Provide the [x, y] coordinate of the cell's center where the given text is located.  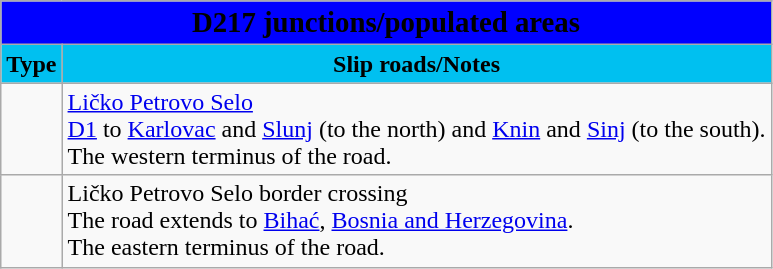
Type [32, 64]
Ličko Petrovo Selo border crossingThe road extends to Bihać, Bosnia and Herzegovina.The eastern terminus of the road. [416, 221]
Slip roads/Notes [416, 64]
Ličko Petrovo Selo D1 to Karlovac and Slunj (to the north) and Knin and Sinj (to the south).The western terminus of the road. [416, 129]
D217 junctions/populated areas [386, 23]
